Capture the cell that displays the provided text and extract its (X, Y) central coordinate. 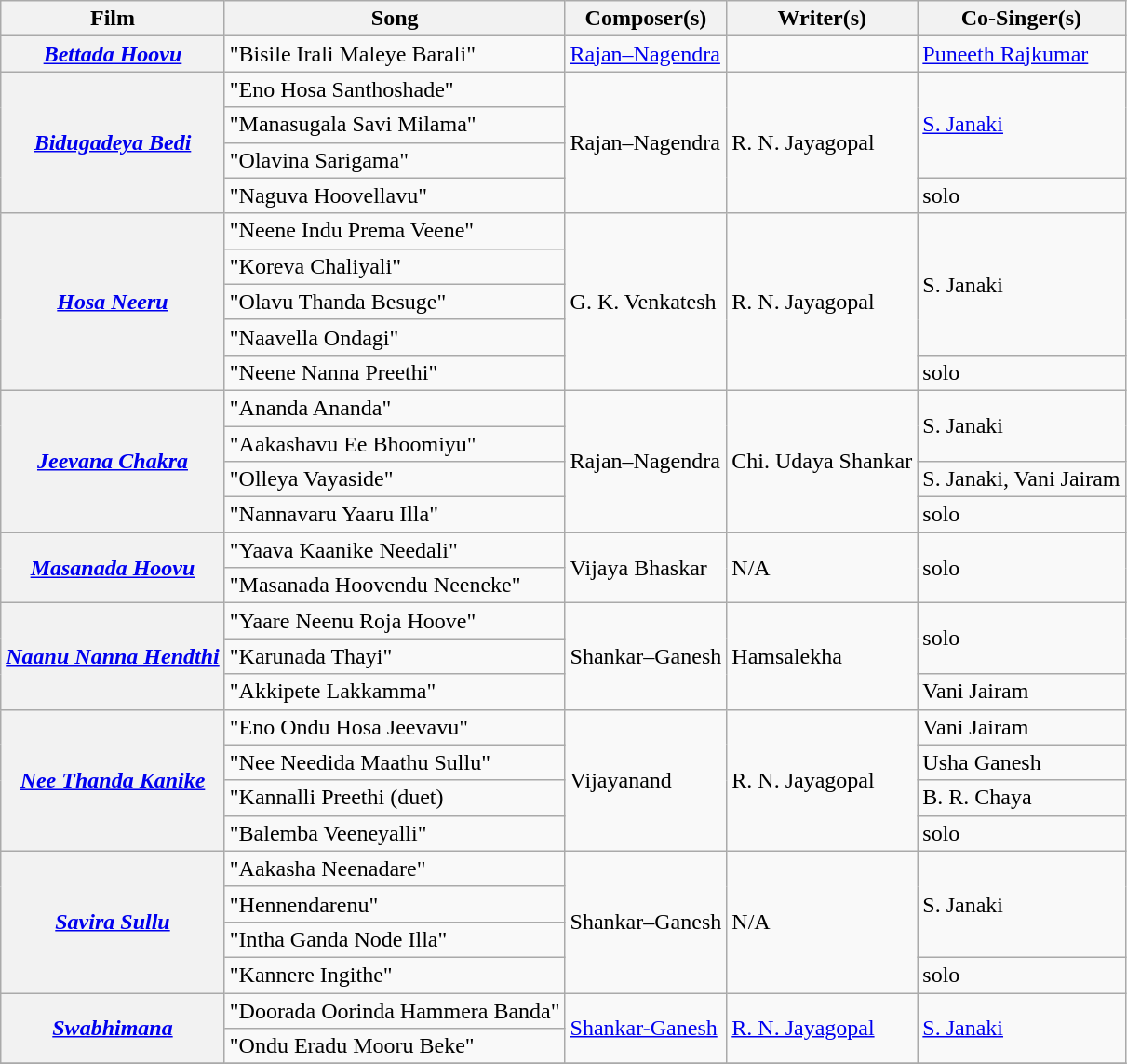
G. K. Venkatesh (646, 302)
"Intha Ganda Node Illa" (395, 939)
Puneeth Rajkumar (1022, 54)
Hosa Neeru (113, 302)
"Yaare Neenu Roja Hoove" (395, 621)
Usha Ganesh (1022, 762)
"Aakasha Neenadare" (395, 869)
"Koreva Chaliyali" (395, 266)
"Olleya Vayaside" (395, 479)
"Akkipete Lakkamma" (395, 692)
Writer(s) (823, 19)
"Masanada Hoovendu Neeneke" (395, 586)
"Aakashavu Ee Bhoomiyu" (395, 444)
"Karunada Thayi" (395, 656)
Naanu Nanna Hendthi (113, 656)
Chi. Udaya Shankar (823, 461)
"Neene Nanna Preethi" (395, 372)
Vijaya Bhaskar (646, 568)
"Ondu Eradu Mooru Beke" (395, 1046)
"Naavella Ondagi" (395, 337)
Swabhimana (113, 1028)
Bettada Hoovu (113, 54)
Masanada Hoovu (113, 568)
"Doorada Oorinda Hammera Banda" (395, 1010)
Jeevana Chakra (113, 461)
"Olavina Sarigama" (395, 160)
"Manasugala Savi Milama" (395, 125)
B. R. Chaya (1022, 798)
S. Janaki, Vani Jairam (1022, 479)
"Kannere Ingithe" (395, 975)
Hamsalekha (823, 656)
Nee Thanda Kanike (113, 780)
Bidugadeya Bedi (113, 142)
"Eno Ondu Hosa Jeevavu" (395, 727)
"Yaava Kaanike Needali" (395, 550)
"Balemba Veeneyalli" (395, 833)
"Hennendarenu" (395, 904)
"Olavu Thanda Besuge" (395, 302)
"Kannalli Preethi (duet) (395, 798)
Vijayanand (646, 780)
Shankar-Ganesh (646, 1028)
"Neene Indu Prema Veene" (395, 231)
"Naguva Hoovellavu" (395, 195)
Song (395, 19)
"Ananda Ananda" (395, 408)
"Eno Hosa Santhoshade" (395, 89)
"Nee Needida Maathu Sullu" (395, 762)
Savira Sullu (113, 922)
Composer(s) (646, 19)
Film (113, 19)
"Nannavaru Yaaru Illa" (395, 515)
"Bisile Irali Maleye Barali" (395, 54)
Co-Singer(s) (1022, 19)
